Return (x, y) of the center of cell containing provided text 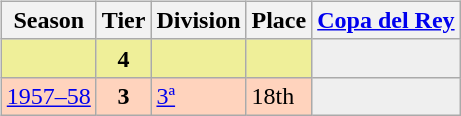
Season (48, 20)
Tier (124, 20)
4 (124, 58)
3ª (198, 96)
3 (124, 96)
Copa del Rey (386, 20)
1957–58 (48, 96)
18th (279, 96)
Place (279, 20)
Division (198, 20)
